Extract the (X, Y) coordinate from the center of the cell holding the provided text.  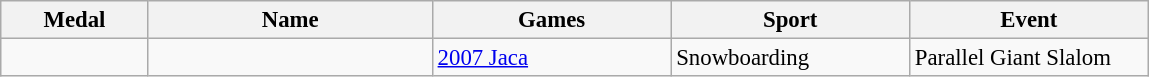
Games (552, 20)
Sport (790, 20)
Parallel Giant Slalom (1028, 58)
Snowboarding (790, 58)
Medal (74, 20)
Name (290, 20)
Event (1028, 20)
2007 Jaca (552, 58)
